Locate the cell with the specified text and output its [x, y] center coordinate. 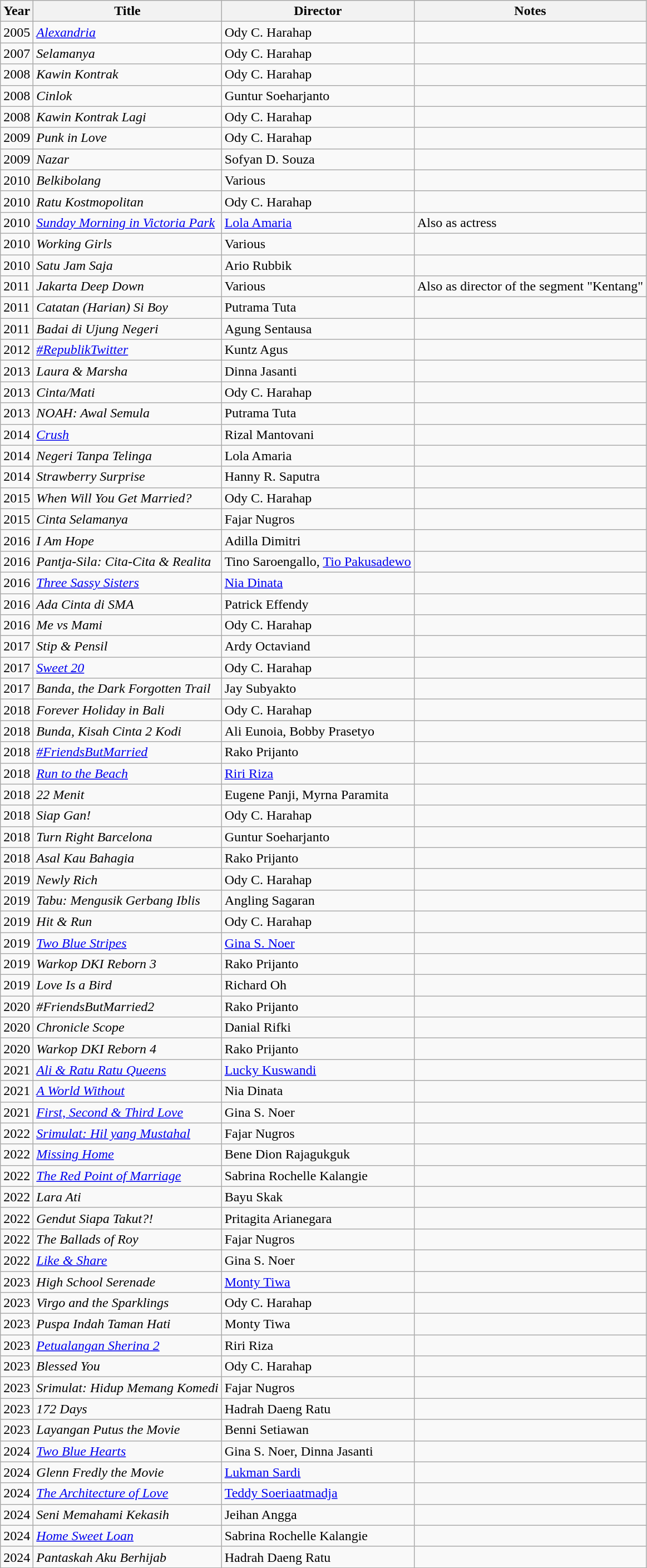
Newly Rich [127, 879]
#RepublikTwitter [127, 350]
Hit & Run [127, 921]
Pritagita Arianegara [318, 1218]
Like & Share [127, 1260]
Petualangan Sherina 2 [127, 1345]
Cinlok [127, 96]
Pantaskah Aku Berhijab [127, 1557]
Warkop DKI Reborn 4 [127, 1049]
Turn Right Barcelona [127, 837]
Forever Holiday in Bali [127, 710]
Banda, the Dark Forgotten Trail [127, 689]
Working Girls [127, 244]
Kawin Kontrak [127, 75]
Negeri Tanpa Telinga [127, 456]
172 Days [127, 1409]
Title [127, 11]
Warkop DKI Reborn 3 [127, 964]
22 Menit [127, 795]
Lucky Kuswandi [318, 1070]
Ratu Kostmopolitan [127, 201]
Bayu Skak [318, 1197]
Tabu: Mengusik Gerbang Iblis [127, 900]
Jeihan Angga [318, 1515]
Blessed You [127, 1367]
Hanny R. Saputra [318, 477]
Bene Dion Rajagukguk [318, 1155]
Pantja-Sila: Cita-Cita & Realita [127, 561]
Srimulat: Hil yang Mustahal [127, 1133]
Also as actress [530, 223]
Sweet 20 [127, 668]
Kuntz Agus [318, 350]
Teddy Soeriaatmadja [318, 1493]
Lara Ati [127, 1197]
Selamanya [127, 53]
#FriendsButMarried [127, 752]
Two Blue Hearts [127, 1451]
Badai di Ujung Negeri [127, 329]
Ada Cinta di SMA [127, 604]
Nazar [127, 159]
Siap Gan! [127, 816]
Satu Jam Saja [127, 265]
Dinna Jasanti [318, 371]
Layangan Putus the Movie [127, 1430]
First, Second & Third Love [127, 1112]
Kawin Kontrak Lagi [127, 117]
Eugene Panji, Myrna Paramita [318, 795]
Also as director of the segment "Kentang" [530, 287]
Patrick Effendy [318, 604]
Ali & Ratu Ratu Queens [127, 1070]
Strawberry Surprise [127, 477]
Love Is a Bird [127, 985]
I Am Hope [127, 540]
Asal Kau Bahagia [127, 858]
Seni Memahami Kekasih [127, 1515]
Cinta/Mati [127, 392]
Laura & Marsha [127, 371]
Virgo and the Sparklings [127, 1303]
Home Sweet Loan [127, 1536]
Danial Rifki [318, 1028]
The Red Point of Marriage [127, 1176]
Glenn Fredly the Movie [127, 1472]
Director [318, 11]
A World Without [127, 1091]
Sunday Morning in Victoria Park [127, 223]
Catatan (Harian) Si Boy [127, 308]
Missing Home [127, 1155]
The Ballads of Roy [127, 1239]
Cinta Selamanya [127, 519]
Jakarta Deep Down [127, 287]
Notes [530, 11]
Tino Saroengallo, Tio Pakusadewo [318, 561]
Me vs Mami [127, 625]
Ali Eunoia, Bobby Prasetyo [318, 731]
Gina S. Noer, Dinna Jasanti [318, 1451]
Year [17, 11]
Punk in Love [127, 138]
Sofyan D. Souza [318, 159]
Run to the Beach [127, 773]
Richard Oh [318, 985]
#FriendsButMarried2 [127, 1007]
2005 [17, 32]
When Will You Get Married? [127, 498]
Lukman Sardi [318, 1472]
Benni Setiawan [318, 1430]
Crush [127, 435]
Alexandria [127, 32]
NOAH: Awal Semula [127, 413]
Bunda, Kisah Cinta 2 Kodi [127, 731]
Adilla Dimitri [318, 540]
Ardy Octaviand [318, 647]
Gendut Siapa Takut?! [127, 1218]
Belkibolang [127, 180]
Rizal Mantovani [318, 435]
2007 [17, 53]
Agung Sentausa [318, 329]
2012 [17, 350]
Stip & Pensil [127, 647]
Three Sassy Sisters [127, 583]
Two Blue Stripes [127, 943]
Jay Subyakto [318, 689]
High School Serenade [127, 1281]
Puspa Indah Taman Hati [127, 1324]
Ario Rubbik [318, 265]
Chronicle Scope [127, 1028]
Srimulat: Hidup Memang Komedi [127, 1388]
Angling Sagaran [318, 900]
The Architecture of Love [127, 1493]
